For the text-containing cell, return its midpoint in [X, Y] coordinate format. 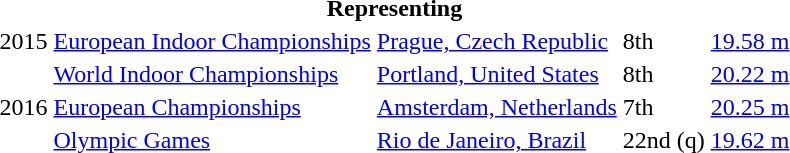
Prague, Czech Republic [496, 41]
Portland, United States [496, 74]
World Indoor Championships [212, 74]
European Championships [212, 107]
European Indoor Championships [212, 41]
Amsterdam, Netherlands [496, 107]
7th [664, 107]
